Output the (x, y) coordinate of the center of the cell containing the given text.  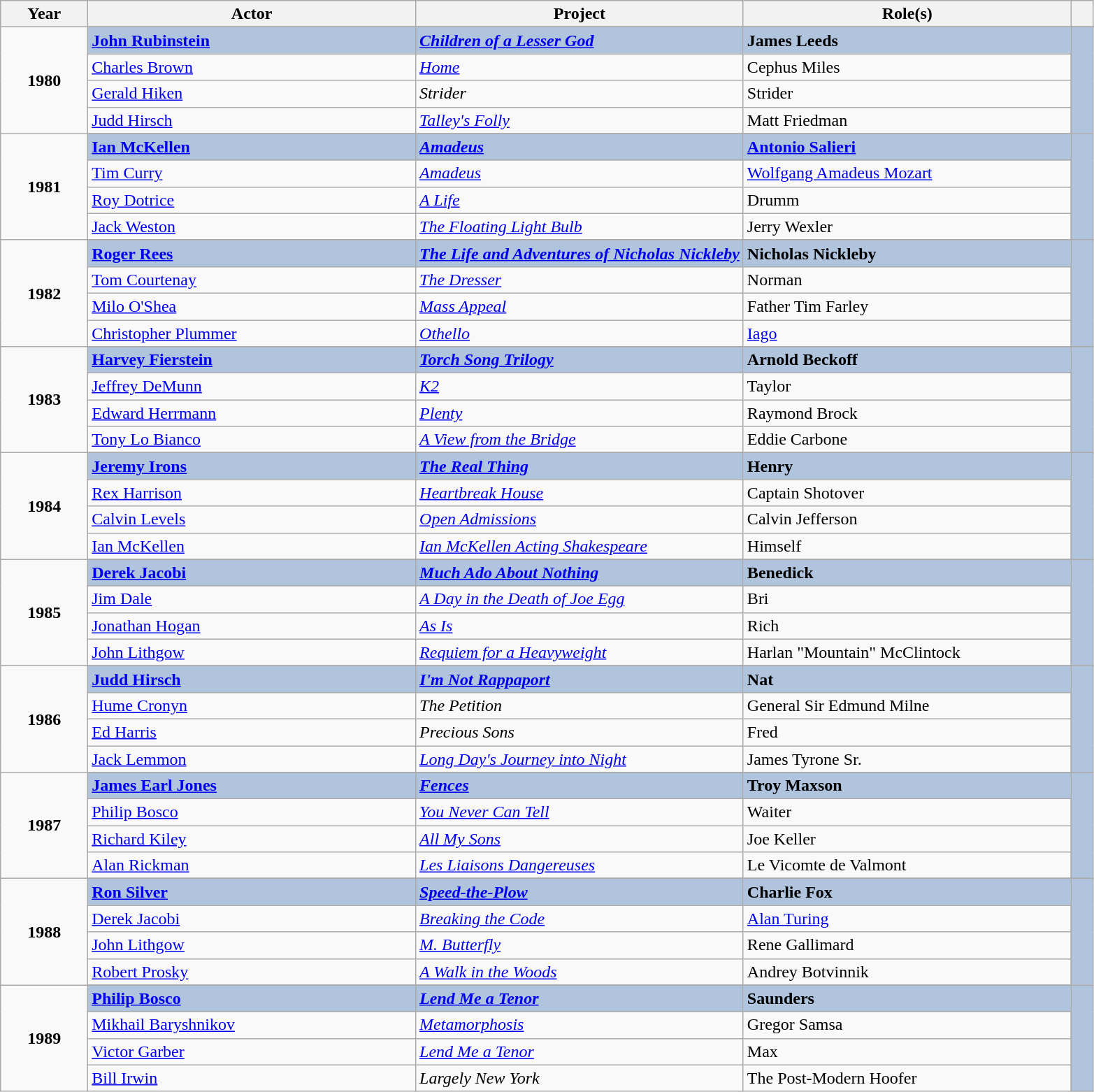
Robert Prosky (252, 972)
Fences (580, 786)
Year (45, 14)
Role(s) (907, 14)
Henry (907, 466)
Ron Silver (252, 892)
1982 (45, 293)
Charlie Fox (907, 892)
1984 (45, 506)
All My Sons (580, 839)
Calvin Levels (252, 519)
Max (907, 1051)
You Never Can Tell (580, 812)
Torch Song Trilogy (580, 360)
Ed Harris (252, 732)
Harlan "Mountain" McClintock (907, 652)
Rene Gallimard (907, 945)
Roger Rees (252, 253)
Project (580, 14)
Talley's Folly (580, 120)
1988 (45, 932)
Ian McKellen Acting Shakespeare (580, 546)
Mikhail Baryshnikov (252, 1025)
Tim Curry (252, 173)
Speed-the-Plow (580, 892)
Actor (252, 14)
Les Liaisons Dangereuses (580, 865)
A Day in the Death of Joe Egg (580, 599)
Metamorphosis (580, 1025)
A View from the Bridge (580, 440)
Captain Shotover (907, 493)
Iago (907, 333)
Eddie Carbone (907, 440)
The Dresser (580, 280)
A Walk in the Woods (580, 972)
Othello (580, 333)
1981 (45, 187)
Saunders (907, 998)
Cephus Miles (907, 67)
Jeremy Irons (252, 466)
Joe Keller (907, 839)
Wolfgang Amadeus Mozart (907, 173)
Nat (907, 679)
Plenty (580, 413)
I'm Not Rappaport (580, 679)
Jeffrey DeMunn (252, 387)
Taylor (907, 387)
Arnold Beckoff (907, 360)
Heartbreak House (580, 493)
James Leeds (907, 41)
1986 (45, 719)
1989 (45, 1038)
The Floating Light Bulb (580, 227)
Largely New York (580, 1078)
Roy Dotrice (252, 200)
Milo O'Shea (252, 306)
1987 (45, 826)
Charles Brown (252, 67)
Waiter (907, 812)
Father Tim Farley (907, 306)
Troy Maxson (907, 786)
The Real Thing (580, 466)
Drumm (907, 200)
M. Butterfly (580, 945)
Richard Kiley (252, 839)
Requiem for a Heavyweight (580, 652)
Bri (907, 599)
As Is (580, 626)
Raymond Brock (907, 413)
Open Admissions (580, 519)
Matt Friedman (907, 120)
Jonathan Hogan (252, 626)
The Life and Adventures of Nicholas Nickleby (580, 253)
Jim Dale (252, 599)
Harvey Fierstein (252, 360)
Gerald Hiken (252, 94)
Norman (907, 280)
Gregor Samsa (907, 1025)
Himself (907, 546)
Rich (907, 626)
Home (580, 67)
Long Day's Journey into Night (580, 759)
Alan Rickman (252, 865)
Jack Weston (252, 227)
1985 (45, 612)
Much Ado About Nothing (580, 573)
Tom Courtenay (252, 280)
General Sir Edmund Milne (907, 705)
Jack Lemmon (252, 759)
Children of a Lesser God (580, 41)
Fred (907, 732)
Benedick (907, 573)
Precious Sons (580, 732)
John Rubinstein (252, 41)
Bill Irwin (252, 1078)
Le Vicomte de Valmont (907, 865)
Mass Appeal (580, 306)
Antonio Salieri (907, 147)
Alan Turing (907, 919)
A Life (580, 200)
1980 (45, 80)
Victor Garber (252, 1051)
K2 (580, 387)
Edward Herrmann (252, 413)
James Earl Jones (252, 786)
Breaking the Code (580, 919)
Hume Cronyn (252, 705)
James Tyrone Sr. (907, 759)
Rex Harrison (252, 493)
Nicholas Nickleby (907, 253)
The Post-Modern Hoofer (907, 1078)
Calvin Jefferson (907, 519)
1983 (45, 400)
Tony Lo Bianco (252, 440)
Jerry Wexler (907, 227)
The Petition (580, 705)
Andrey Botvinnik (907, 972)
Christopher Plummer (252, 333)
